Determine the [x, y] coordinate at the center of the cell enclosing the given text.  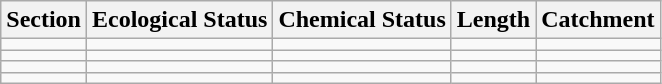
Ecological Status [179, 20]
Section [44, 20]
Catchment [598, 20]
Length [493, 20]
Chemical Status [362, 20]
